Identify which cell holds the provided text, then report its (X, Y) central coordinate. 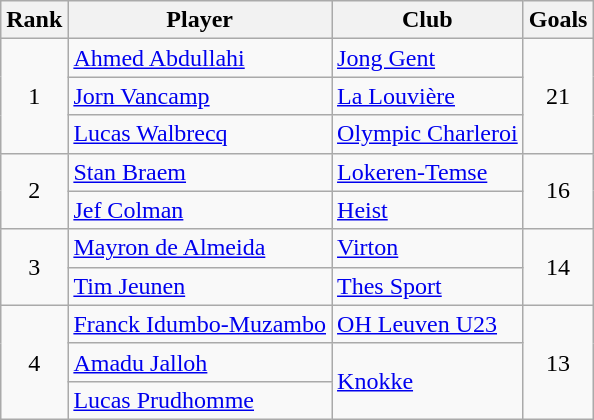
14 (558, 267)
Jef Colman (200, 210)
2 (34, 191)
4 (34, 362)
Tim Jeunen (200, 286)
Ahmed Abdullahi (200, 58)
Lokeren-Temse (428, 172)
Jorn Vancamp (200, 96)
13 (558, 362)
16 (558, 191)
Knokke (428, 381)
Thes Sport (428, 286)
1 (34, 96)
Mayron de Almeida (200, 248)
3 (34, 267)
Franck Idumbo-Muzambo (200, 324)
Player (200, 20)
Goals (558, 20)
Club (428, 20)
Stan Braem (200, 172)
OH Leuven U23 (428, 324)
Virton (428, 248)
21 (558, 96)
La Louvière (428, 96)
Rank (34, 20)
Heist (428, 210)
Amadu Jalloh (200, 362)
Lucas Walbrecq (200, 134)
Olympic Charleroi (428, 134)
Jong Gent (428, 58)
Lucas Prudhomme (200, 400)
